Search for the cell housing the specified text and yield its (x, y) center coordinate. 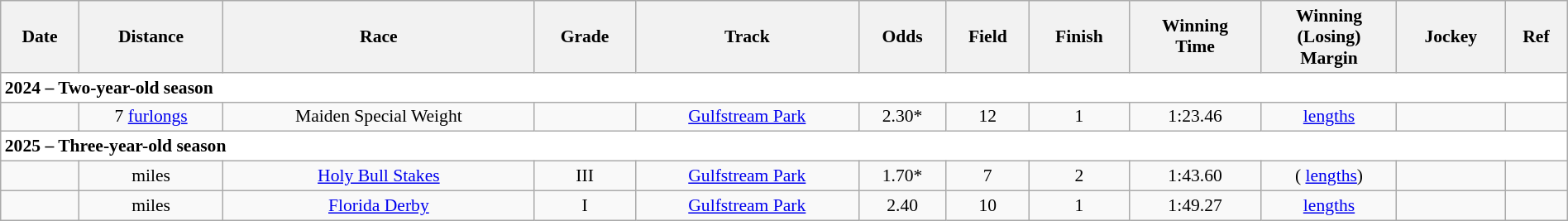
Race (379, 36)
Odds (901, 36)
12 (987, 117)
7 furlongs (151, 117)
2.30* (901, 117)
1:49.27 (1195, 205)
2025 – Three-year-old season (784, 147)
2024 – Two-year-old season (784, 88)
Jockey (1451, 36)
2.40 (901, 205)
Ref (1537, 36)
Holy Bull Stakes (379, 176)
2 (1079, 176)
Florida Derby (379, 205)
Field (987, 36)
1:23.46 (1195, 117)
Winning(Losing)Margin (1329, 36)
Grade (585, 36)
10 (987, 205)
Date (40, 36)
WinningTime (1195, 36)
I (585, 205)
7 (987, 176)
III (585, 176)
1:43.60 (1195, 176)
Finish (1079, 36)
Distance (151, 36)
( lengths) (1329, 176)
1.70* (901, 176)
Track (747, 36)
Maiden Special Weight (379, 117)
